Pinpoint the cell where the given text exists, returning its (x, y) midpoint coordinate. 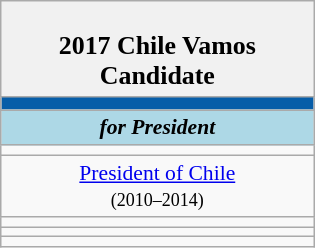
President of Chile(2010–2014) (158, 186)
2017 Chile Vamos Candidate (158, 49)
for President (158, 128)
